Detect which cell encompasses the target text, then output its [X, Y] center coordinate. 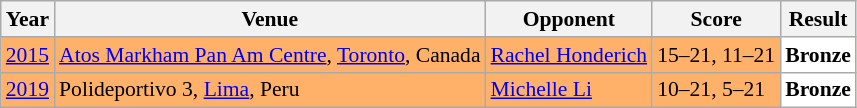
Atos Markham Pan Am Centre, Toronto, Canada [270, 55]
15–21, 11–21 [716, 55]
Result [818, 19]
Venue [270, 19]
Score [716, 19]
Rachel Honderich [570, 55]
Year [28, 19]
Polideportivo 3, Lima, Peru [270, 90]
2019 [28, 90]
2015 [28, 55]
Michelle Li [570, 90]
10–21, 5–21 [716, 90]
Opponent [570, 19]
